Find where the given text appears and provide that cell's center as (X, Y) coordinate. 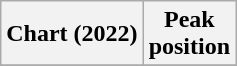
Chart (2022) (72, 34)
Peakposition (189, 34)
